Search for the cell housing the specified text and yield its (x, y) center coordinate. 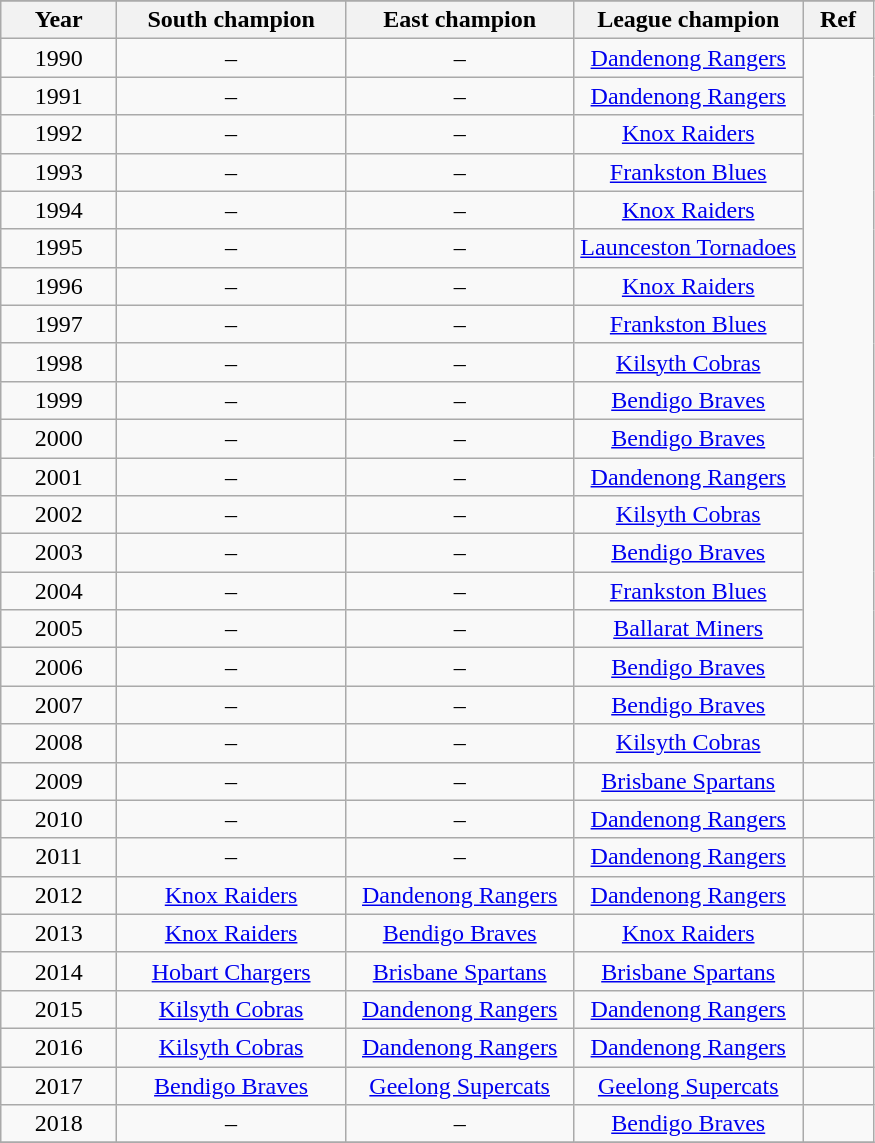
2010 (59, 819)
1994 (59, 210)
2006 (59, 667)
2007 (59, 705)
1991 (59, 96)
2013 (59, 933)
2003 (59, 553)
Hobart Chargers (232, 971)
1995 (59, 248)
Launceston Tornadoes (688, 248)
1993 (59, 172)
1996 (59, 286)
Year (59, 20)
League champion (688, 20)
2011 (59, 857)
2014 (59, 971)
2018 (59, 1124)
Ballarat Miners (688, 629)
2005 (59, 629)
2012 (59, 895)
2015 (59, 1009)
2008 (59, 743)
2001 (59, 477)
South champion (232, 20)
Ref (838, 20)
East champion (460, 20)
2000 (59, 438)
1997 (59, 324)
2002 (59, 515)
2009 (59, 781)
1992 (59, 134)
2016 (59, 1047)
2017 (59, 1085)
1998 (59, 362)
1999 (59, 400)
2004 (59, 591)
1990 (59, 58)
